Pinpoint the cell where the given text exists, returning its (X, Y) midpoint coordinate. 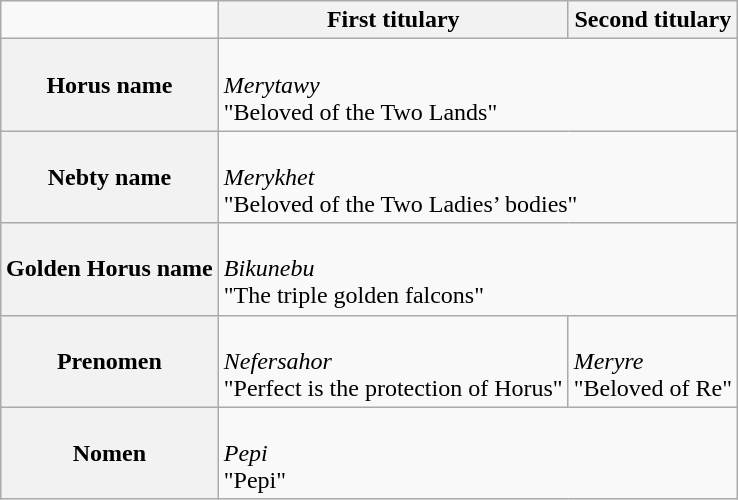
Merykhet"Beloved of the Two Ladies’ bodies" (478, 177)
Pepi"Pepi" (478, 453)
Golden Horus name (110, 269)
Second titulary (652, 20)
Bikunebu"The triple golden falcons" (478, 269)
Meryre"Beloved of Re" (652, 361)
Prenomen (110, 361)
Horus name (110, 85)
Nomen (110, 453)
Merytawy"Beloved of the Two Lands" (478, 85)
First titulary (393, 20)
Nefersahor"Perfect is the protection of Horus" (393, 361)
Nebty name (110, 177)
